For the text-containing cell, return its midpoint in (X, Y) coordinate format. 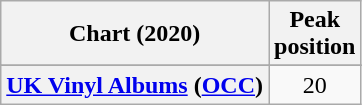
20 (315, 85)
Chart (2020) (135, 34)
UK Vinyl Albums (OCC) (135, 85)
Peakposition (315, 34)
